Pinpoint the cell where the given text exists, returning its [X, Y] midpoint coordinate. 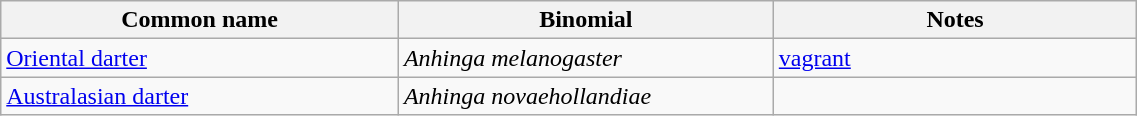
vagrant [955, 58]
Common name [200, 20]
Notes [955, 20]
Australasian darter [200, 96]
Anhinga novaehollandiae [586, 96]
Oriental darter [200, 58]
Binomial [586, 20]
Anhinga melanogaster [586, 58]
